From the cell containing the given text, extract its center point as [X, Y] coordinate. 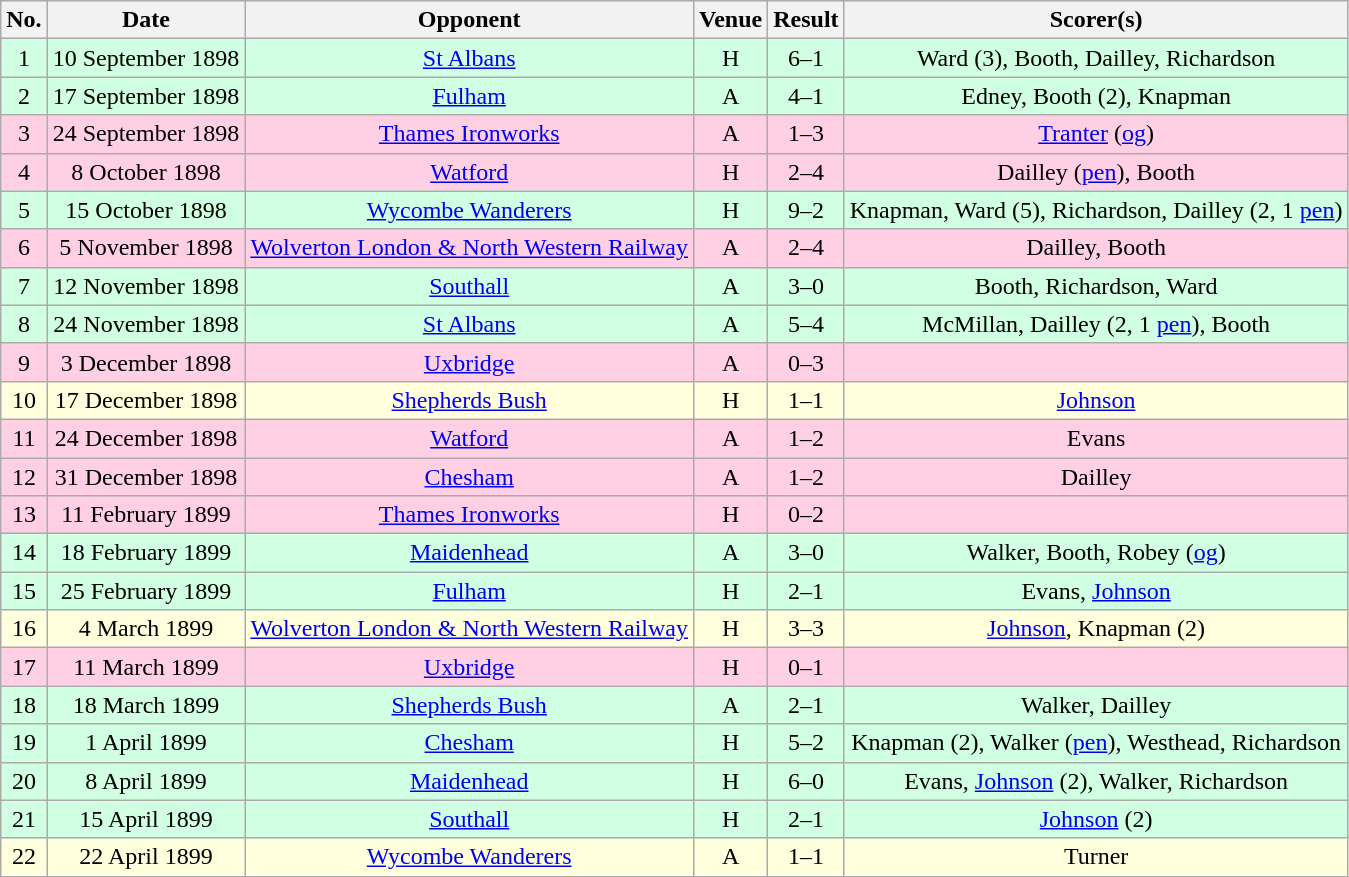
Venue [731, 20]
2 [24, 96]
15 [24, 591]
6–0 [806, 781]
18 February 1899 [146, 553]
5–4 [806, 324]
20 [24, 781]
15 October 1898 [146, 210]
21 [24, 819]
Walker, Booth, Robey (og) [1096, 553]
13 [24, 515]
5 [24, 210]
3 December 1898 [146, 362]
12 November 1898 [146, 286]
25 February 1899 [146, 591]
Knapman, Ward (5), Richardson, Dailley (2, 1 pen) [1096, 210]
7 [24, 286]
Edney, Booth (2), Knapman [1096, 96]
9–2 [806, 210]
4 [24, 172]
Date [146, 20]
Johnson (2) [1096, 819]
Scorer(s) [1096, 20]
6–1 [806, 58]
Evans, Johnson (2), Walker, Richardson [1096, 781]
Dailley, Booth [1096, 248]
Evans, Johnson [1096, 591]
24 December 1898 [146, 438]
1 April 1899 [146, 743]
Johnson, Knapman (2) [1096, 629]
4 March 1899 [146, 629]
11 February 1899 [146, 515]
19 [24, 743]
16 [24, 629]
8 [24, 324]
17 [24, 667]
Opponent [470, 20]
24 November 1898 [146, 324]
Tranter (og) [1096, 134]
18 [24, 705]
5 November 1898 [146, 248]
1 [24, 58]
McMillan, Dailley (2, 1 pen), Booth [1096, 324]
3–3 [806, 629]
Walker, Dailley [1096, 705]
3 [24, 134]
Evans [1096, 438]
24 September 1898 [146, 134]
Turner [1096, 857]
22 April 1899 [146, 857]
0–2 [806, 515]
Booth, Richardson, Ward [1096, 286]
4–1 [806, 96]
Dailley [1096, 477]
17 September 1898 [146, 96]
Knapman (2), Walker (pen), Westhead, Richardson [1096, 743]
8 April 1899 [146, 781]
12 [24, 477]
9 [24, 362]
6 [24, 248]
17 December 1898 [146, 400]
0–1 [806, 667]
0–3 [806, 362]
10 September 1898 [146, 58]
10 [24, 400]
No. [24, 20]
8 October 1898 [146, 172]
5–2 [806, 743]
31 December 1898 [146, 477]
22 [24, 857]
Johnson [1096, 400]
1–3 [806, 134]
11 [24, 438]
Dailley (pen), Booth [1096, 172]
11 March 1899 [146, 667]
18 March 1899 [146, 705]
14 [24, 553]
15 April 1899 [146, 819]
Ward (3), Booth, Dailley, Richardson [1096, 58]
Result [806, 20]
